Determine the [x, y] coordinate at the center of the cell enclosing the given text.  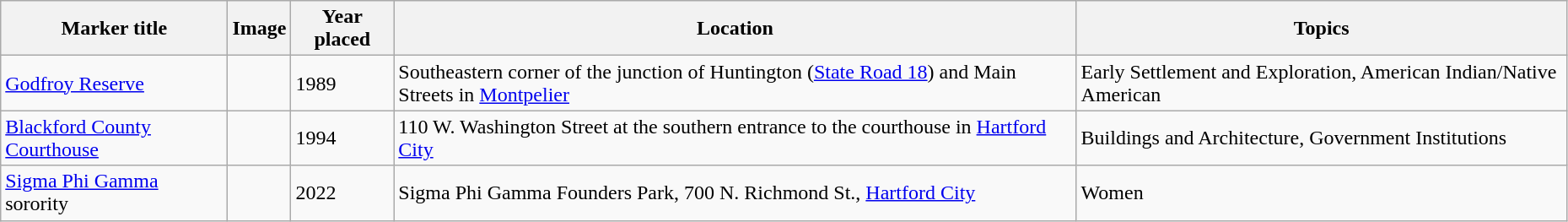
Godfroy Reserve [115, 83]
1989 [342, 83]
Image [260, 29]
Southeastern corner of the junction of Huntington (State Road 18) and Main Streets in Montpelier [736, 83]
Marker title [115, 29]
2022 [342, 192]
Early Settlement and Exploration, American Indian/Native American [1321, 83]
Sigma Phi Gamma Founders Park, 700 N. Richmond St., Hartford City [736, 192]
Sigma Phi Gamma sorority [115, 192]
Women [1321, 192]
Year placed [342, 29]
Location [736, 29]
Topics [1321, 29]
Blackford County Courthouse [115, 138]
110 W. Washington Street at the southern entrance to the courthouse in Hartford City [736, 138]
Buildings and Architecture, Government Institutions [1321, 138]
1994 [342, 138]
